Determine the (X, Y) coordinate at the center of the cell enclosing the given text.  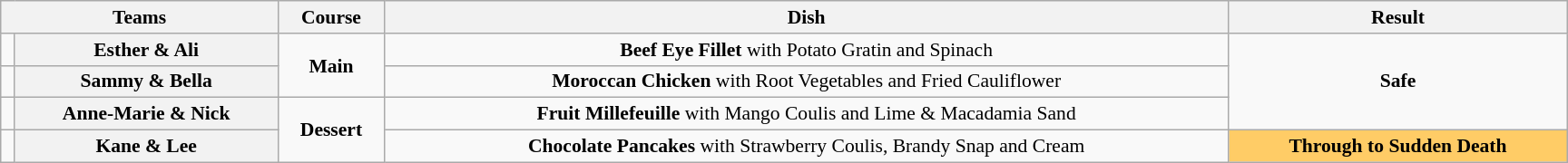
Teams (140, 17)
Kane & Lee (147, 147)
Fruit Millefeuille with Mango Coulis and Lime & Macadamia Sand (807, 114)
Result (1397, 17)
Course (330, 17)
Chocolate Pancakes with Strawberry Coulis, Brandy Snap and Cream (807, 147)
Anne-Marie & Nick (147, 114)
Main (330, 65)
Dish (807, 17)
Esther & Ali (147, 50)
Sammy & Bella (147, 81)
Through to Sudden Death (1397, 147)
Moroccan Chicken with Root Vegetables and Fried Cauliflower (807, 81)
Beef Eye Fillet with Potato Gratin and Spinach (807, 50)
Safe (1397, 81)
Dessert (330, 130)
